Return (X, Y) of the center of cell containing provided text 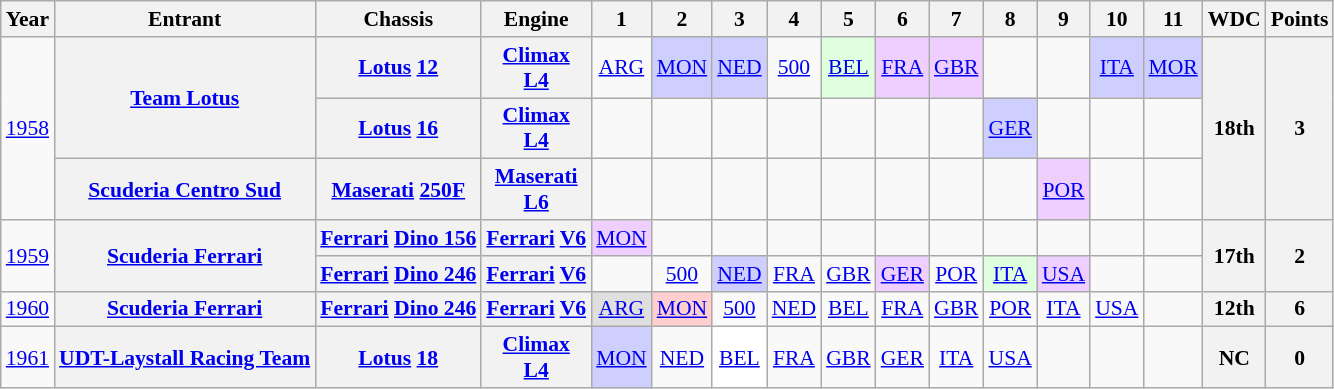
5 (848, 19)
WDC (1234, 19)
1961 (28, 358)
1 (622, 19)
4 (794, 19)
11 (1172, 19)
17th (1234, 256)
9 (1064, 19)
Scuderia Centro Sud (184, 190)
Entrant (184, 19)
Lotus 18 (398, 358)
Chassis (398, 19)
0 (1300, 358)
Lotus 16 (398, 128)
18th (1234, 128)
Points (1300, 19)
1958 (28, 128)
NC (1234, 358)
1960 (28, 309)
Lotus 12 (398, 68)
8 (1010, 19)
7 (956, 19)
UDT-Laystall Racing Team (184, 358)
Year (28, 19)
Team Lotus (184, 98)
Maserati 250F (398, 190)
Ferrari Dino 156 (398, 238)
12th (1234, 309)
MOR (1172, 68)
10 (1116, 19)
MaseratiL6 (536, 190)
Engine (536, 19)
1959 (28, 256)
